For the text-containing cell, return its midpoint in (x, y) coordinate format. 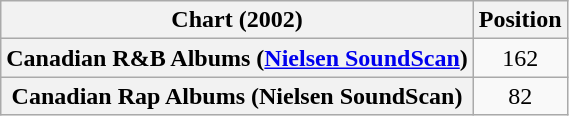
82 (520, 96)
Canadian Rap Albums (Nielsen SoundScan) (238, 96)
Chart (2002) (238, 20)
Position (520, 20)
162 (520, 58)
Canadian R&B Albums (Nielsen SoundScan) (238, 58)
